Find where the given text appears and provide that cell's center as (X, Y) coordinate. 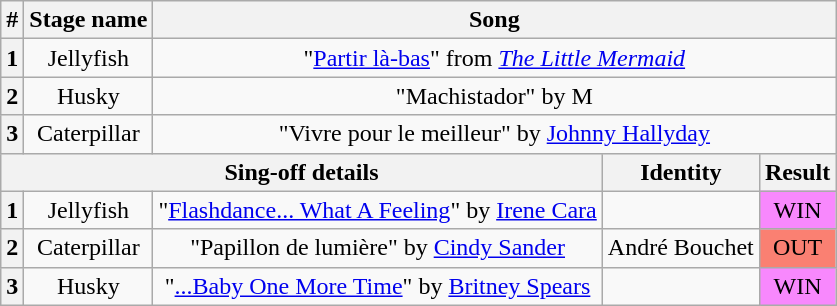
Sing-off details (302, 172)
Stage name (88, 20)
Song (494, 20)
André Bouchet (680, 248)
"Machistador" by M (494, 96)
Result (797, 172)
OUT (797, 248)
"...Baby One More Time" by Britney Spears (378, 286)
"Flashdance... What A Feeling" by Irene Cara (378, 210)
"Vivre pour le meilleur" by Johnny Hallyday (494, 134)
# (12, 20)
"Partir là-bas" from The Little Mermaid (494, 58)
"Papillon de lumière" by Cindy Sander (378, 248)
Identity (680, 172)
